Scan for the cell matching the given text and deliver its (x, y) coordinate at center. 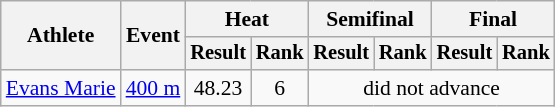
48.23 (218, 88)
Athlete (61, 36)
6 (280, 88)
Evans Marie (61, 88)
Final (494, 19)
400 m (154, 88)
Heat (246, 19)
Event (154, 36)
did not advance (431, 88)
Semifinal (370, 19)
